Locate the cell with the specified text and output its (x, y) center coordinate. 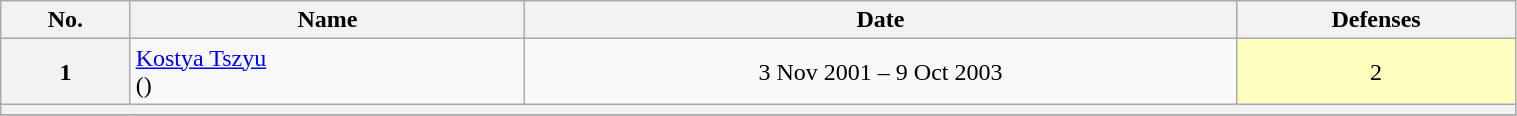
1 (66, 72)
No. (66, 20)
Date (880, 20)
Defenses (1376, 20)
3 Nov 2001 – 9 Oct 2003 (880, 72)
Kostya Tszyu() (328, 72)
2 (1376, 72)
Name (328, 20)
